Output the [x, y] coordinate of the center of the cell containing the given text.  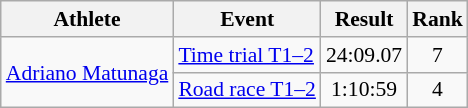
Event [247, 19]
7 [438, 55]
Adriano Matunaga [88, 72]
Result [364, 19]
Athlete [88, 19]
Time trial T1–2 [247, 55]
Road race T1–2 [247, 90]
1:10:59 [364, 90]
24:09.07 [364, 55]
Rank [438, 19]
4 [438, 90]
